Return the [x, y] coordinate for the center point of the cell that contains the specified text.  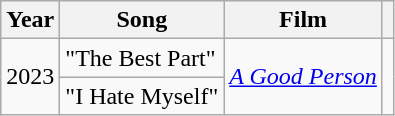
Song [142, 20]
"I Hate Myself" [142, 96]
"The Best Part" [142, 58]
2023 [30, 77]
Year [30, 20]
Film [304, 20]
A Good Person [304, 77]
